Pinpoint the cell where the given text exists, returning its [x, y] midpoint coordinate. 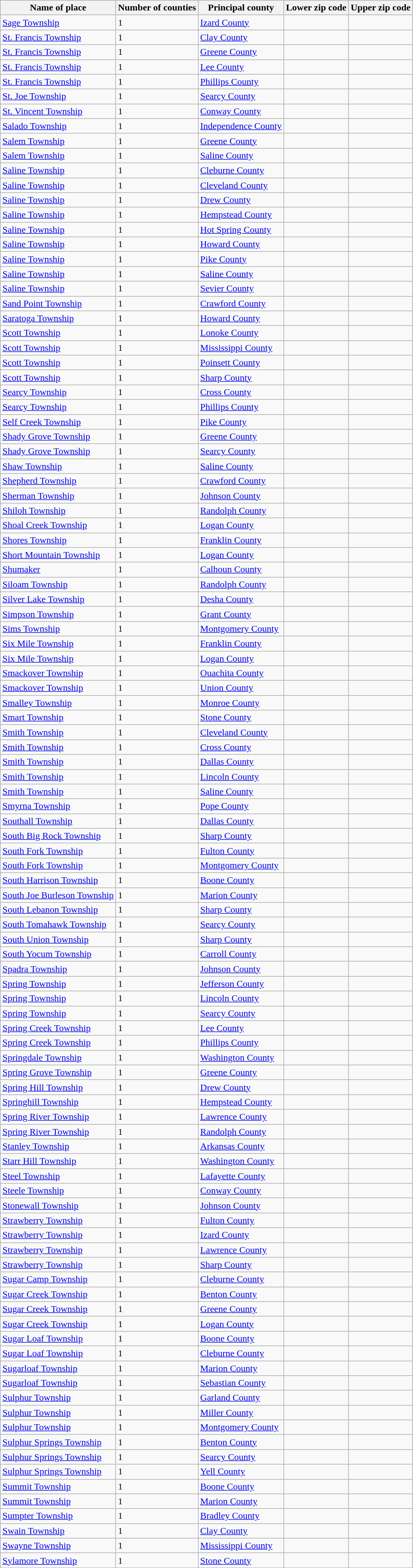
Desha County [241, 599]
Name of place [58, 8]
Steel Township [58, 1176]
Shoal Creek Township [58, 525]
Jefferson County [241, 984]
Carroll County [241, 954]
Independence County [241, 126]
Silver Lake Township [58, 599]
South Yocum Township [58, 954]
Grant County [241, 614]
Smart Township [58, 718]
Pope County [241, 806]
Sebastian County [241, 1383]
Shaw Township [58, 466]
Lower zip code [316, 8]
Saratoga Township [58, 318]
Sherman Township [58, 496]
Smalley Township [58, 703]
South Big Rock Township [58, 836]
Miller County [241, 1413]
Swain Township [58, 1531]
Siloam Township [58, 584]
Upper zip code [380, 8]
Spring Grove Township [58, 1072]
Self Creek Township [58, 422]
Sugar Camp Township [58, 1279]
Shepherd Township [58, 481]
Spadra Township [58, 969]
Sumpter Township [58, 1516]
Steele Township [58, 1191]
Stonewall Township [58, 1206]
Short Mountain Township [58, 555]
South Tomahawk Township [58, 925]
Smyrna Township [58, 806]
Lonoke County [241, 333]
Sims Township [58, 629]
Stanley Township [58, 1146]
South Lebanon Township [58, 910]
Lafayette County [241, 1176]
Sand Point Township [58, 303]
Bradley County [241, 1516]
Starr Hill Township [58, 1161]
St. Joe Township [58, 96]
Shiloh Township [58, 510]
South Harrison Township [58, 880]
Sage Township [58, 23]
Yell County [241, 1472]
South Union Township [58, 939]
Garland County [241, 1398]
Springhill Township [58, 1102]
Number of counties [157, 8]
Shumaker [58, 570]
Simpson Township [58, 614]
Sylamore Township [58, 1560]
Poinsett County [241, 362]
St. Vincent Township [58, 111]
Ouachita County [241, 673]
Arkansas County [241, 1146]
Calhoun County [241, 570]
Salado Township [58, 126]
Principal county [241, 8]
Monroe County [241, 703]
Hot Spring County [241, 230]
Swayne Township [58, 1545]
Union County [241, 688]
Springdale Township [58, 1058]
Sevier County [241, 289]
Shores Township [58, 540]
South Joe Burleson Township [58, 895]
Southall Township [58, 821]
Spring Hill Township [58, 1087]
